Pinpoint the cell where the given text exists, returning its [X, Y] midpoint coordinate. 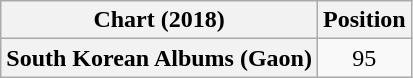
Position [364, 20]
95 [364, 58]
Chart (2018) [160, 20]
South Korean Albums (Gaon) [160, 58]
